Identify which cell holds the provided text, then report its (x, y) central coordinate. 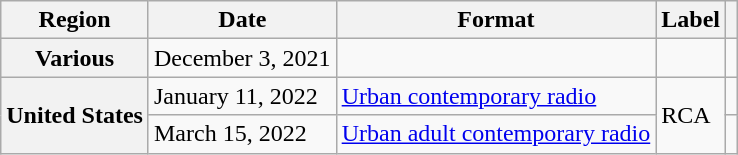
RCA (691, 115)
Format (496, 20)
March 15, 2022 (242, 134)
Date (242, 20)
Urban contemporary radio (496, 96)
Label (691, 20)
January 11, 2022 (242, 96)
Region (75, 20)
Various (75, 58)
Urban adult contemporary radio (496, 134)
December 3, 2021 (242, 58)
United States (75, 115)
